Detect which cell encompasses the target text, then output its (x, y) center coordinate. 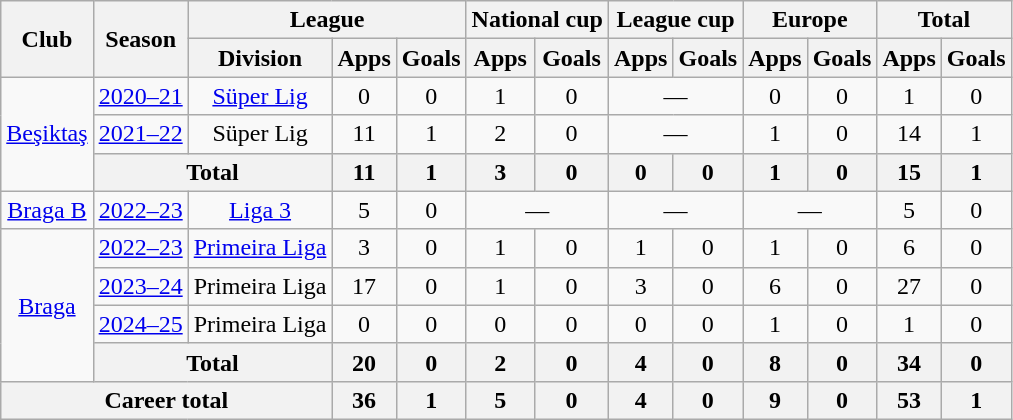
20 (364, 362)
2024–25 (140, 324)
Liga 3 (260, 210)
2021–22 (140, 134)
27 (909, 286)
2023–24 (140, 286)
17 (364, 286)
14 (909, 134)
League cup (676, 20)
34 (909, 362)
53 (909, 400)
Club (47, 39)
Career total (166, 400)
Braga B (47, 210)
National cup (537, 20)
36 (364, 400)
Beşiktaş (47, 134)
9 (775, 400)
2020–21 (140, 96)
Europe (810, 20)
8 (775, 362)
Division (260, 58)
Braga (47, 305)
Season (140, 39)
League (327, 20)
15 (909, 172)
